Locate the cell with the specified text and output its [X, Y] center coordinate. 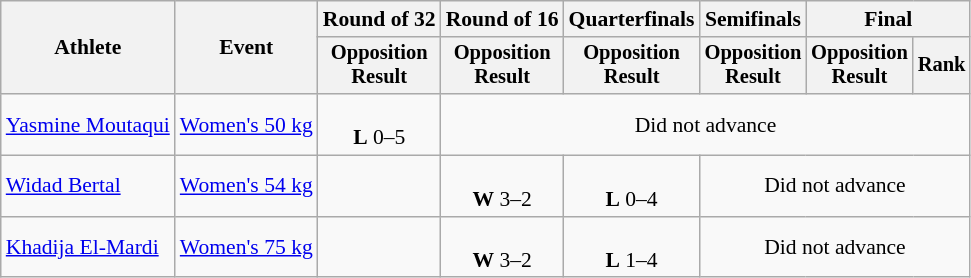
Women's 54 kg [246, 186]
L 0–4 [632, 186]
Women's 50 kg [246, 124]
Round of 32 [380, 19]
Widad Bertal [88, 186]
Round of 16 [502, 19]
Yasmine Moutaqui [88, 124]
L 0–5 [380, 124]
Women's 75 kg [246, 248]
Semifinals [754, 19]
Khadija El-Mardi [88, 248]
Final [888, 19]
L 1–4 [632, 248]
Athlete [88, 48]
Quarterfinals [632, 19]
Event [246, 48]
Rank [942, 66]
